Determine the [x, y] coordinate at the center of the cell enclosing the given text.  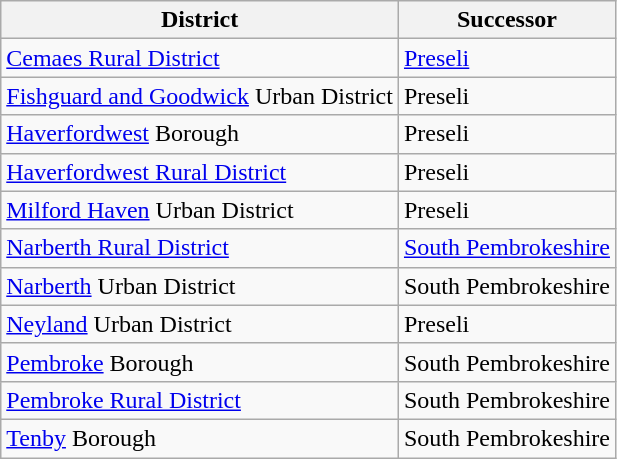
Narberth Rural District [200, 248]
Fishguard and Goodwick Urban District [200, 96]
Pembroke Rural District [200, 400]
Narberth Urban District [200, 286]
Haverfordwest Borough [200, 134]
Milford Haven Urban District [200, 210]
District [200, 20]
Haverfordwest Rural District [200, 172]
Neyland Urban District [200, 324]
Successor [506, 20]
Pembroke Borough [200, 362]
Cemaes Rural District [200, 58]
Tenby Borough [200, 438]
